Return the (X, Y) coordinate for the center point of the cell that contains the specified text.  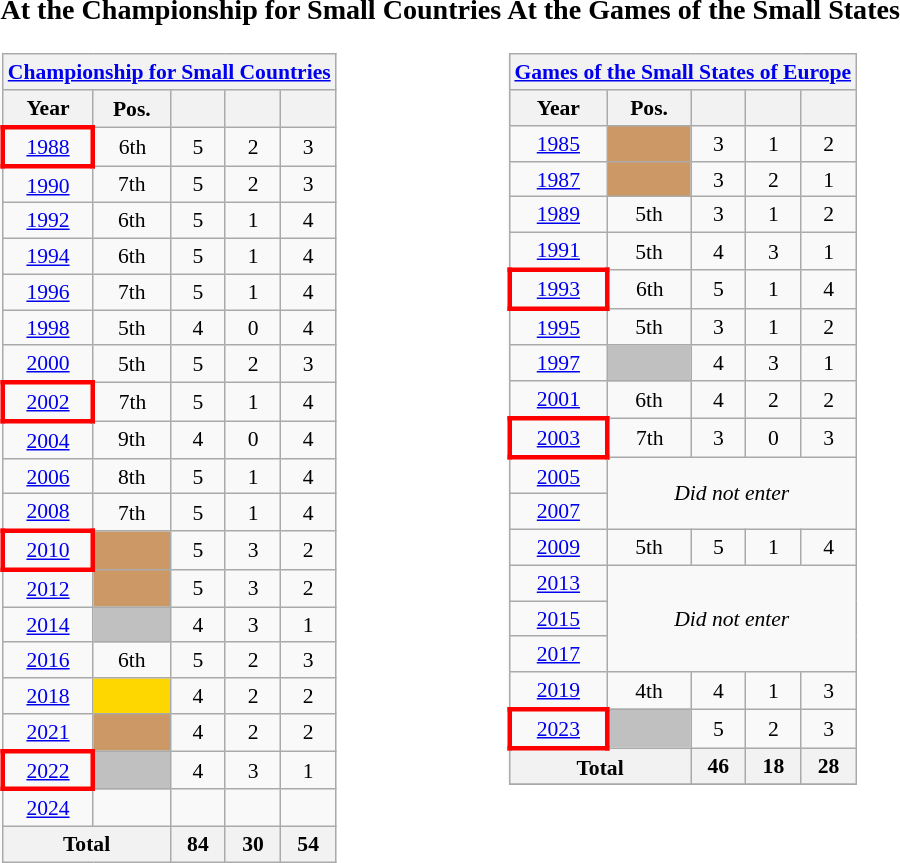
2007 (558, 512)
4th (648, 690)
2013 (558, 583)
1998 (48, 328)
18 (774, 766)
2021 (48, 732)
1996 (48, 292)
2003 (558, 438)
9th (132, 440)
2006 (48, 476)
1985 (558, 144)
1992 (48, 221)
2023 (558, 728)
2008 (48, 512)
2009 (558, 548)
54 (308, 845)
1994 (48, 257)
1997 (558, 363)
2014 (48, 625)
2016 (48, 660)
2005 (558, 476)
2010 (48, 550)
2004 (48, 440)
1987 (558, 179)
84 (198, 845)
30 (252, 845)
1993 (558, 290)
8th (132, 476)
1995 (558, 326)
2022 (48, 770)
28 (828, 766)
1991 (558, 252)
2024 (48, 808)
1989 (558, 215)
2019 (558, 690)
2018 (48, 696)
2015 (558, 619)
46 (718, 766)
2000 (48, 364)
2002 (48, 402)
2017 (558, 654)
1988 (48, 146)
2001 (558, 400)
2012 (48, 588)
1990 (48, 184)
Championship for Small Countries (170, 72)
Games of the Small States of Europe (682, 72)
